Scan for the cell matching the given text and deliver its [x, y] coordinate at center. 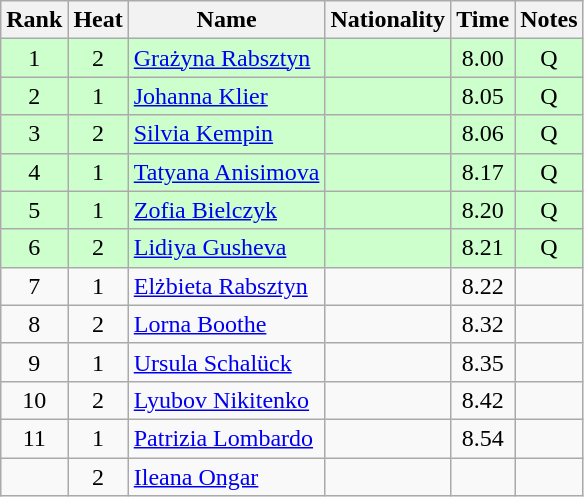
Grażyna Rabsztyn [226, 58]
11 [34, 438]
8.06 [483, 134]
Lorna Boothe [226, 324]
Tatyana Anisimova [226, 172]
4 [34, 172]
Patrizia Lombardo [226, 438]
Ursula Schalück [226, 362]
Notes [549, 20]
Time [483, 20]
Silvia Kempin [226, 134]
8.22 [483, 286]
Johanna Klier [226, 96]
8.21 [483, 248]
Zofia Bielczyk [226, 210]
5 [34, 210]
7 [34, 286]
8.17 [483, 172]
8.00 [483, 58]
Lyubov Nikitenko [226, 400]
8.20 [483, 210]
8.42 [483, 400]
Lidiya Gusheva [226, 248]
Ileana Ongar [226, 477]
8.32 [483, 324]
Elżbieta Rabsztyn [226, 286]
10 [34, 400]
Heat [98, 20]
8.35 [483, 362]
9 [34, 362]
8.54 [483, 438]
6 [34, 248]
Rank [34, 20]
8.05 [483, 96]
Name [226, 20]
8 [34, 324]
3 [34, 134]
Nationality [388, 20]
